Output the (X, Y) coordinate of the center of the cell containing the given text.  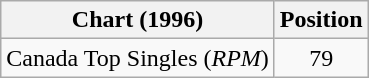
Canada Top Singles (RPM) (138, 58)
79 (321, 58)
Position (321, 20)
Chart (1996) (138, 20)
